Return (x, y) of the center of cell containing provided text 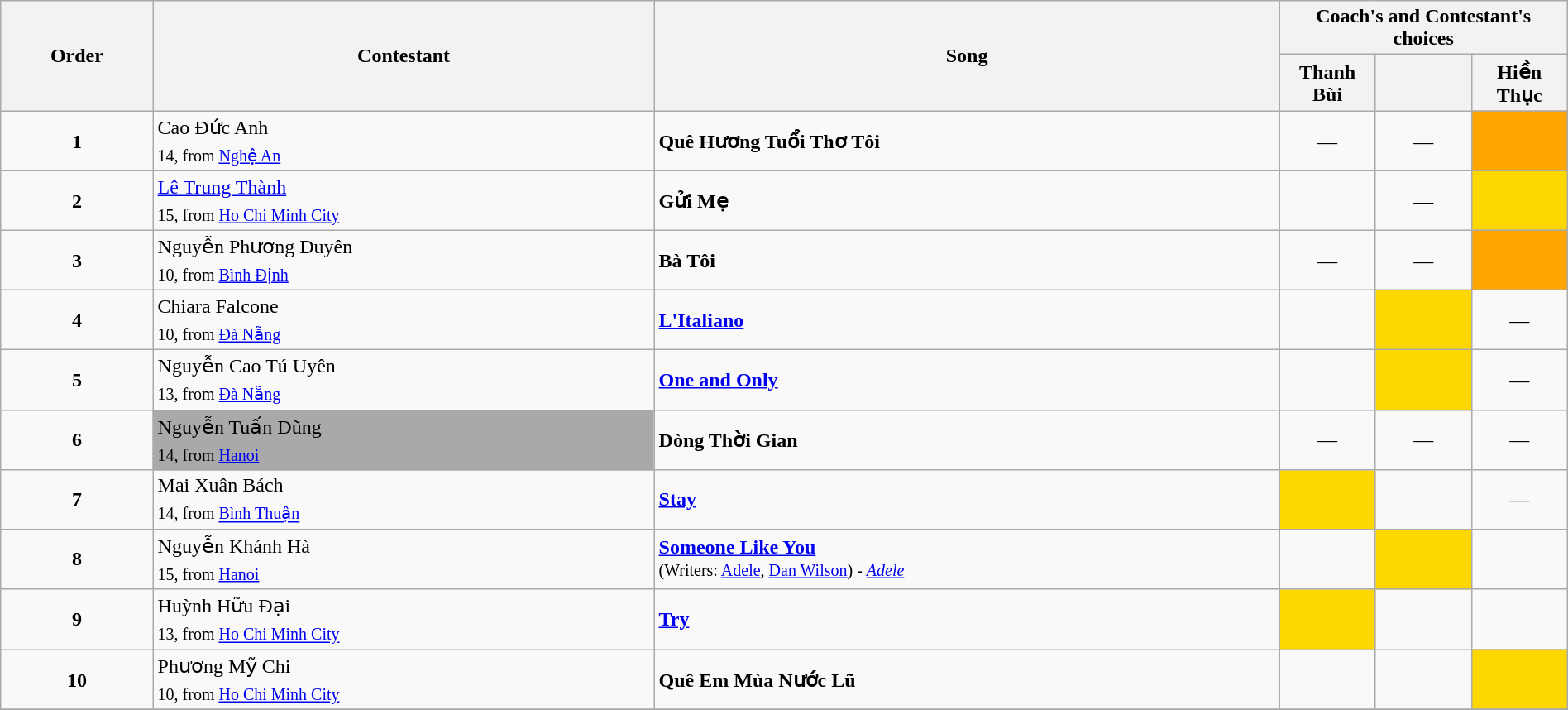
Hiền Thục (1519, 83)
Thanh Bùi (1327, 83)
Mai Xuân Bách14, from Bình Thuận (404, 500)
1 (77, 141)
6 (77, 440)
L'Italiano (967, 319)
Order (77, 56)
2 (77, 200)
Dòng Thời Gian (967, 440)
Quê Em Mùa Nước Lũ (967, 680)
Gửi Mẹ (967, 200)
7 (77, 500)
3 (77, 260)
Try (967, 619)
Cao Đức Anh14, from Nghệ An (404, 141)
One and Only (967, 379)
Chiara Falcone10, from Đà Nẵng (404, 319)
Nguyễn Tuấn Dũng14, from Hanoi (404, 440)
Nguyễn Khánh Hà15, from Hanoi (404, 559)
Bà Tôi (967, 260)
8 (77, 559)
Quê Hương Tuổi Thơ Tôi (967, 141)
4 (77, 319)
5 (77, 379)
Coach's and Contestant's choices (1423, 28)
Phương Mỹ Chi10, from Ho Chi Minh City (404, 680)
Lê Trung Thành15, from Ho Chi Minh City (404, 200)
Nguyễn Phương Duyên10, from Bình Định (404, 260)
Someone Like You(Writers: Adele, Dan Wilson) - Adele (967, 559)
Stay (967, 500)
Huỳnh Hữu Đại13, from Ho Chi Minh City (404, 619)
9 (77, 619)
Nguyễn Cao Tú Uyên13, from Đà Nẵng (404, 379)
10 (77, 680)
Song (967, 56)
Contestant (404, 56)
